Pinpoint the cell where the given text exists, returning its (x, y) midpoint coordinate. 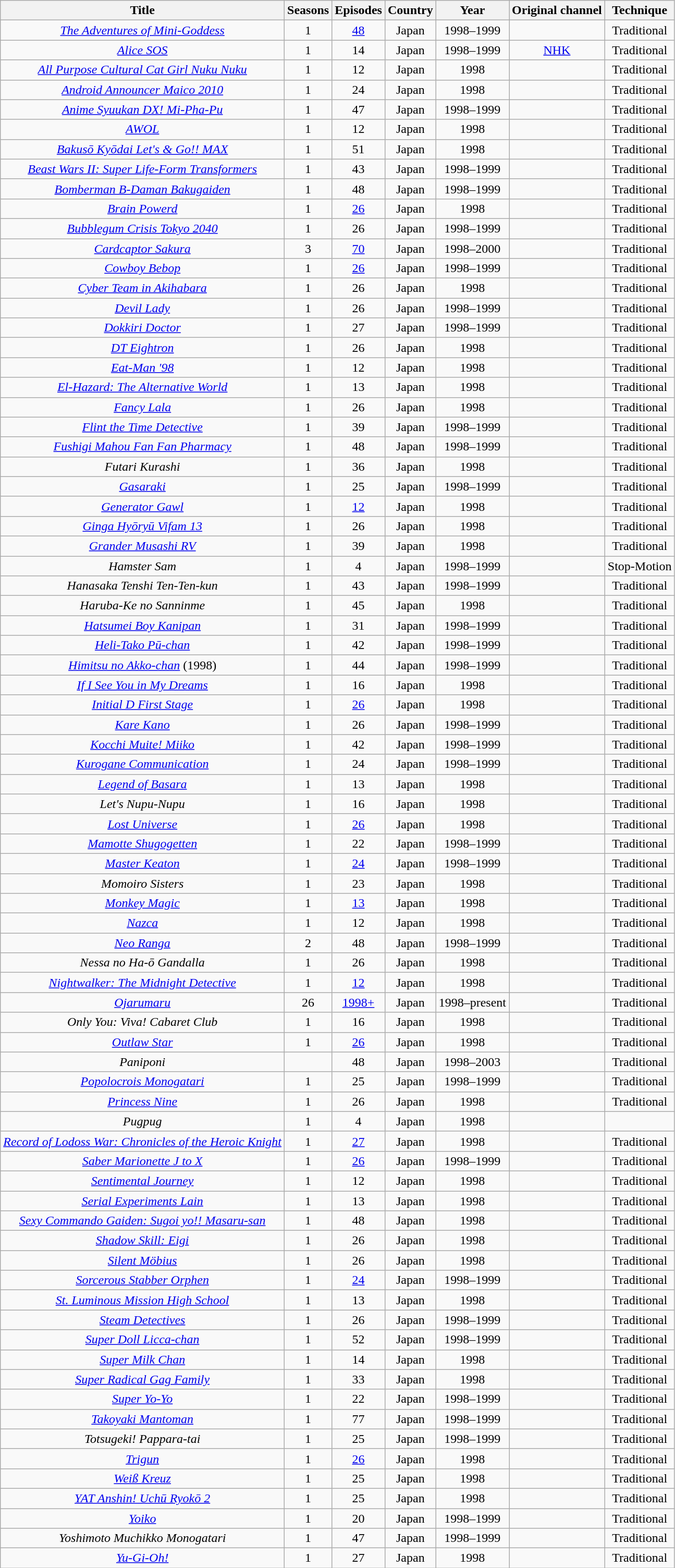
YAT Anshin! Uchū Ryokō 2 (143, 1498)
If I See You in My Dreams (143, 685)
Kocchi Muite! Miiko (143, 744)
Fushigi Mahou Fan Fan Pharmacy (143, 447)
Seasons (309, 10)
Cowboy Bebop (143, 268)
Beast Wars II: Super Life-Form Transformers (143, 169)
Record of Lodoss War: Chronicles of the Heroic Knight (143, 1141)
Brain Powerd (143, 209)
Super Milk Chan (143, 1359)
Yoshimoto Muchikko Monogatari (143, 1538)
Fancy Lala (143, 407)
Initial D First Stage (143, 705)
77 (359, 1419)
31 (359, 626)
Devil Lady (143, 308)
Only You: Viva! Cabaret Club (143, 1022)
Yoiko (143, 1518)
Bomberman B-Daman Bakugaiden (143, 189)
51 (359, 149)
Yu-Gi-Oh! (143, 1558)
Totsugeki! Pappara-tai (143, 1439)
2 (309, 943)
Futari Kurashi (143, 467)
Episodes (359, 10)
Anime Syuukan DX! Mi-Pha-Pu (143, 109)
Super Radical Gag Family (143, 1379)
Year (472, 10)
23 (359, 884)
44 (359, 665)
Nessa no Ha-ō Gandalla (143, 963)
Dokkiri Doctor (143, 328)
Original channel (557, 10)
Monkey Magic (143, 903)
Popolocrois Monogatari (143, 1082)
Steam Detectives (143, 1320)
33 (359, 1379)
Hatsumei Boy Kanipan (143, 626)
3 (309, 249)
Bakusō Kyōdai Let's & Go!! MAX (143, 149)
Super Yo-Yo (143, 1399)
Gasaraki (143, 486)
Bubblegum Crisis Tokyo 2040 (143, 228)
Kare Kano (143, 725)
1998–2003 (472, 1062)
45 (359, 606)
Heli-Tako Pū-chan (143, 645)
20 (359, 1518)
NHK (557, 50)
Pugpug (143, 1121)
Country (410, 10)
Hamster Sam (143, 566)
DT Eightron (143, 348)
Let's Nupu-Nupu (143, 804)
Flint the Time Detective (143, 427)
1998–present (472, 1002)
Outlaw Star (143, 1042)
Nightwalker: The Midnight Detective (143, 983)
1998+ (359, 1002)
Shadow Skill: Eigi (143, 1241)
Sorcerous Stabber Orphen (143, 1280)
Android Announcer Maico 2010 (143, 90)
Generator Gawl (143, 506)
The Adventures of Mini-Goddess (143, 30)
Ginga Hyōryū Vifam 13 (143, 526)
Princess Nine (143, 1101)
Silent Möbius (143, 1260)
Hanasaka Tenshi Ten-Ten-kun (143, 586)
Paniponi (143, 1062)
Cardcaptor Sakura (143, 249)
Sentimental Journey (143, 1181)
Master Keaton (143, 863)
AWOL (143, 129)
Serial Experiments Lain (143, 1200)
Mamotte Shugogetten (143, 843)
Himitsu no Akko-chan (1998) (143, 665)
Momoiro Sisters (143, 884)
Nazca (143, 923)
Eat-Man '98 (143, 367)
70 (359, 249)
Lost Universe (143, 824)
1998–2000 (472, 249)
St. Luminous Mission High School (143, 1300)
El-Hazard: The Alternative World (143, 387)
Ojarumaru (143, 1002)
Alice SOS (143, 50)
Stop-Motion (640, 566)
Saber Marionette J to X (143, 1161)
Cyber Team in Akihabara (143, 288)
Sexy Commando Gaiden: Sugoi yo!! Masaru-san (143, 1221)
36 (359, 467)
Super Doll Licca-chan (143, 1340)
52 (359, 1340)
Kurogane Communication (143, 764)
All Purpose Cultural Cat Girl Nuku Nuku (143, 70)
Weiß Kreuz (143, 1478)
Title (143, 10)
Neo Ranga (143, 943)
Legend of Basara (143, 784)
Takoyaki Mantoman (143, 1419)
Trigun (143, 1459)
Grander Musashi RV (143, 546)
Technique (640, 10)
Haruba-Ke no Sanninme (143, 606)
